Identify which cell holds the provided text, then report its [x, y] central coordinate. 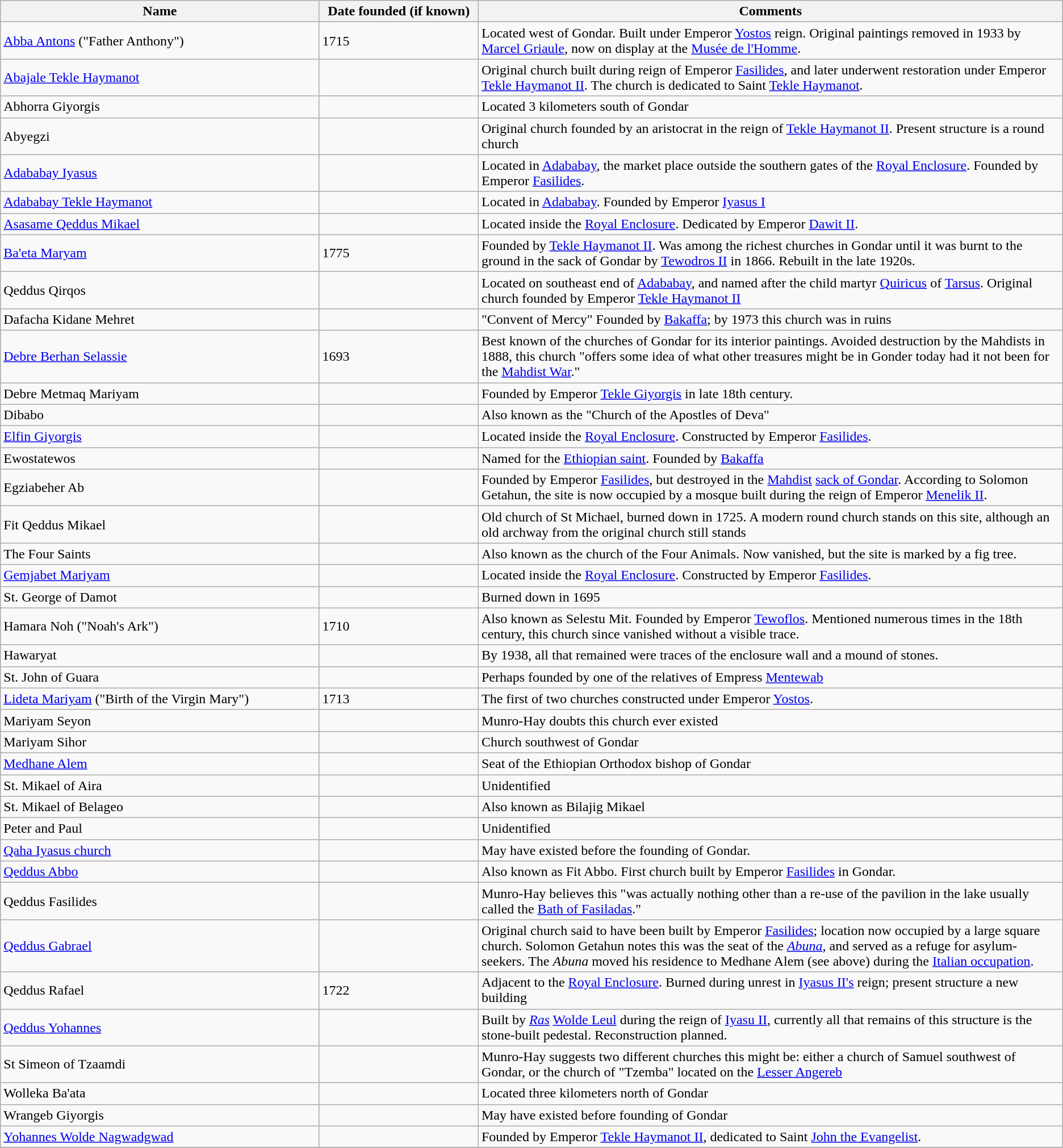
Mariyam Sihor [160, 742]
1710 [399, 626]
Qeddus Abbo [160, 872]
Hamara Noh ("Noah's Ark") [160, 626]
Abyegzi [160, 136]
1693 [399, 356]
Lideta Mariyam ("Birth of the Virgin Mary") [160, 699]
Church southwest of Gondar [770, 742]
Egziabeher Ab [160, 487]
St. Mikael of Belageo [160, 807]
Qeddus Gabrael [160, 946]
Wrangeb Giyorgis [160, 1115]
Abhorra Giyorgis [160, 107]
Medhane Alem [160, 763]
Located in Adababay, the market place outside the southern gates of the Royal Enclosure. Founded by Emperor Fasilides. [770, 173]
Named for the Ethiopian saint. Founded by Bakaffa [770, 458]
Dibabo [160, 415]
Comments [770, 11]
Debre Metmaq Mariyam [160, 394]
"Convent of Mercy" Founded by Bakaffa; by 1973 this church was in ruins [770, 319]
Name [160, 11]
Yohannes Wolde Nagwadgwad [160, 1137]
Asasame Qeddus Mikael [160, 224]
Located 3 kilometers south of Gondar [770, 107]
Qaha Iyasus church [160, 850]
Dafacha Kidane Mehret [160, 319]
Hawaryat [160, 656]
Abba Antons ("Father Anthony") [160, 41]
Mariyam Seyon [160, 720]
Gemjabet Mariyam [160, 575]
Munro-Hay believes this "was actually nothing other than a re-use of the pavilion in the lake usually called the Bath of Fasiladas." [770, 901]
Original church founded by an aristocrat in the reign of Tekle Haymanot II. Present structure is a round church [770, 136]
Located in Adababay. Founded by Emperor Iyasus I [770, 202]
Located on southeast end of Adababay, and named after the child martyr Quiricus of Tarsus. Original church founded by Emperor Tekle Haymanot II [770, 290]
Qeddus Rafael [160, 991]
Wolleka Ba'ata [160, 1093]
Perhaps founded by one of the relatives of Empress Mentewab [770, 677]
1713 [399, 699]
Debre Berhan Selassie [160, 356]
Located three kilometers north of Gondar [770, 1093]
Also known as Fit Abbo. First church built by Emperor Fasilides in Gondar. [770, 872]
Located inside the Royal Enclosure. Dedicated by Emperor Dawit II. [770, 224]
Burned down in 1695 [770, 597]
The first of two churches constructed under Emperor Yostos. [770, 699]
1715 [399, 41]
Qeddus Fasilides [160, 901]
Abajale Tekle Haymanot [160, 77]
Munro-Hay doubts this church ever existed [770, 720]
Qeddus Yohannes [160, 1027]
The Four Saints [160, 554]
Fit Qeddus Mikael [160, 525]
Also known as the "Church of the Apostles of Deva" [770, 415]
Seat of the Ethiopian Orthodox bishop of Gondar [770, 763]
1775 [399, 253]
Ewostatewos [160, 458]
Date founded (if known) [399, 11]
1722 [399, 991]
St. George of Damot [160, 597]
St Simeon of Tzaamdi [160, 1064]
St. Mikael of Aira [160, 786]
Elfin Giyorgis [160, 437]
Ba'eta Maryam [160, 253]
Peter and Paul [160, 829]
Founded by Emperor Tekle Haymanot II, dedicated to Saint John the Evangelist. [770, 1137]
May have existed before founding of Gondar [770, 1115]
May have existed before the founding of Gondar. [770, 850]
Founded by Emperor Tekle Giyorgis in late 18th century. [770, 394]
Adababay Tekle Haymanot [160, 202]
St. John of Guara [160, 677]
By 1938, all that remained were traces of the enclosure wall and a mound of stones. [770, 656]
Adababay Iyasus [160, 173]
Qeddus Qirqos [160, 290]
Also known as the church of the Four Animals. Now vanished, but the site is marked by a fig tree. [770, 554]
Also known as Bilajig Mikael [770, 807]
Adjacent to the Royal Enclosure. Burned during unrest in Iyasus II's reign; present structure a new building [770, 991]
